Return [X, Y] of the center of cell containing provided text 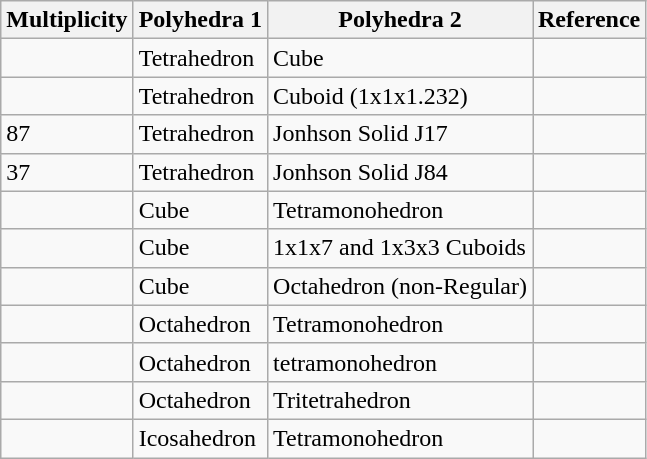
Polyhedra 2 [400, 20]
Octahedron (non-Regular) [400, 286]
87 [67, 134]
Cuboid (1x1x1.232) [400, 96]
1x1x7 and 1x3x3 Cuboids [400, 248]
Jonhson Solid J17 [400, 134]
Multiplicity [67, 20]
Polyhedra 1 [200, 20]
Tritetrahedron [400, 400]
37 [67, 172]
Icosahedron [200, 438]
Jonhson Solid J84 [400, 172]
Reference [588, 20]
tetramonohedron [400, 362]
